Search for the cell housing the specified text and yield its (X, Y) center coordinate. 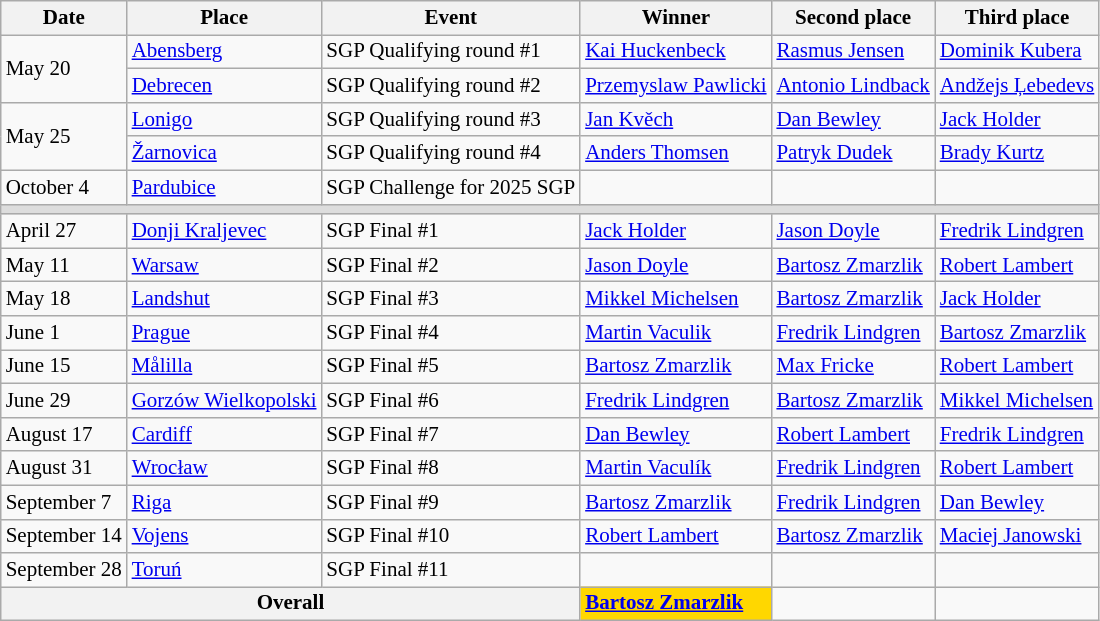
August 31 (64, 468)
October 4 (64, 187)
Anders Thomsen (676, 153)
SGP Final #6 (450, 400)
Brady Kurtz (1017, 153)
SGP Final #3 (450, 299)
Maciej Janowski (1017, 536)
SGP Final #7 (450, 434)
Vojens (224, 536)
SGP Final #4 (450, 333)
Jan Kvěch (676, 119)
SGP Final #11 (450, 570)
Martin Vaculik (676, 333)
Abensberg (224, 52)
Målilla (224, 367)
September 28 (64, 570)
Przemyslaw Pawlicki (676, 86)
Rasmus Jensen (852, 52)
Date (64, 18)
SGP Qualifying round #1 (450, 52)
September 14 (64, 536)
Dominik Kubera (1017, 52)
June 29 (64, 400)
June 15 (64, 367)
September 7 (64, 502)
Patryk Dudek (852, 153)
Riga (224, 502)
SGP Qualifying round #3 (450, 119)
Landshut (224, 299)
Antonio Lindback (852, 86)
Donji Kraljevec (224, 231)
Second place (852, 18)
SGP Challenge for 2025 SGP (450, 187)
SGP Final #5 (450, 367)
Max Fricke (852, 367)
Warsaw (224, 265)
May 20 (64, 69)
Cardiff (224, 434)
August 17 (64, 434)
Martin Vaculík (676, 468)
Wrocław (224, 468)
Place (224, 18)
Overall (290, 604)
Pardubice (224, 187)
May 25 (64, 136)
SGP Final #8 (450, 468)
May 11 (64, 265)
June 1 (64, 333)
SGP Final #9 (450, 502)
April 27 (64, 231)
SGP Qualifying round #4 (450, 153)
Winner (676, 18)
Event (450, 18)
Andžejs Ļebedevs (1017, 86)
SGP Final #2 (450, 265)
Debrecen (224, 86)
Lonigo (224, 119)
Žarnovica (224, 153)
May 18 (64, 299)
SGP Final #1 (450, 231)
Prague (224, 333)
Toruń (224, 570)
Gorzów Wielkopolski (224, 400)
Third place (1017, 18)
SGP Final #10 (450, 536)
Kai Huckenbeck (676, 52)
SGP Qualifying round #2 (450, 86)
